Find where the given text appears and provide that cell's center as (X, Y) coordinate. 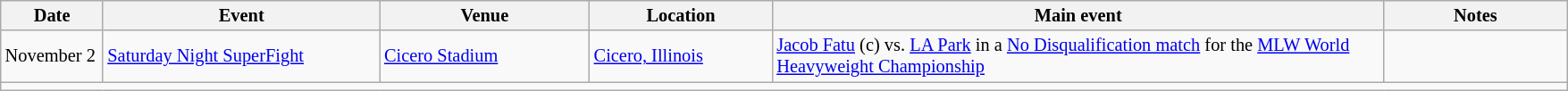
November 2 (52, 56)
Event (241, 15)
Saturday Night SuperFight (241, 56)
Cicero Stadium (484, 56)
Location (681, 15)
Venue (484, 15)
Notes (1476, 15)
Cicero, Illinois (681, 56)
Jacob Fatu (c) vs. LA Park in a No Disqualification match for the MLW World Heavyweight Championship (1077, 56)
Main event (1077, 15)
Date (52, 15)
